Return (X, Y) of the center of cell containing provided text 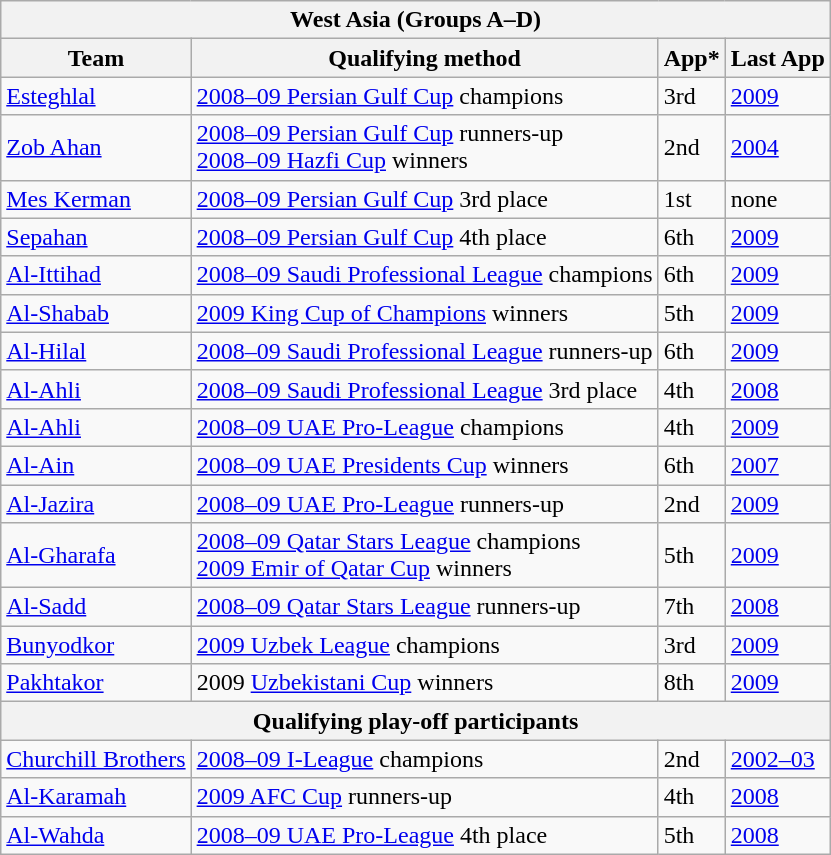
2008–09 UAE Pro-League champions (424, 427)
Sepahan (96, 237)
Al-Ittihad (96, 275)
Al-Wahda (96, 835)
2009 Uzbekistani Cup winners (424, 683)
2008–09 UAE Presidents Cup winners (424, 465)
2008–09 UAE Pro-League 4th place (424, 835)
2009 AFC Cup runners-up (424, 797)
2008–09 Qatar Stars League runners-up (424, 607)
none (778, 199)
Bunyodkor (96, 645)
2004 (778, 148)
Last App (778, 58)
2008–09 Saudi Professional League 3rd place (424, 389)
2008–09 Persian Gulf Cup runners-up2008–09 Hazfi Cup winners (424, 148)
2008–09 Qatar Stars League champions2009 Emir of Qatar Cup winners (424, 556)
2008–09 UAE Pro-League runners-up (424, 503)
Al-Karamah (96, 797)
Al-Shabab (96, 313)
2008–09 Persian Gulf Cup champions (424, 96)
2002–03 (778, 759)
2008–09 Persian Gulf Cup 3rd place (424, 199)
Esteghlal (96, 96)
2007 (778, 465)
7th (692, 607)
Al-Gharafa (96, 556)
1st (692, 199)
Qualifying method (424, 58)
2008–09 I-League champions (424, 759)
Qualifying play-off participants (416, 721)
Al-Jazira (96, 503)
Team (96, 58)
2008–09 Persian Gulf Cup 4th place (424, 237)
Churchill Brothers (96, 759)
8th (692, 683)
2009 King Cup of Champions winners (424, 313)
2008–09 Saudi Professional League runners-up (424, 351)
App* (692, 58)
Zob Ahan (96, 148)
West Asia (Groups A–D) (416, 20)
Al-Ain (96, 465)
Al-Sadd (96, 607)
Pakhtakor (96, 683)
Mes Kerman (96, 199)
2008–09 Saudi Professional League champions (424, 275)
Al-Hilal (96, 351)
2009 Uzbek League champions (424, 645)
